Identify which cell holds the provided text, then report its [X, Y] central coordinate. 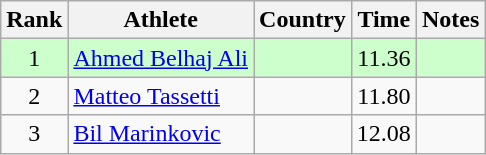
11.80 [384, 96]
Bil Marinkovic [161, 134]
3 [34, 134]
11.36 [384, 58]
12.08 [384, 134]
Notes [450, 20]
2 [34, 96]
Rank [34, 20]
1 [34, 58]
Athlete [161, 20]
Ahmed Belhaj Ali [161, 58]
Time [384, 20]
Matteo Tassetti [161, 96]
Country [303, 20]
